Extract the (x, y) coordinate from the center of the cell holding the provided text.  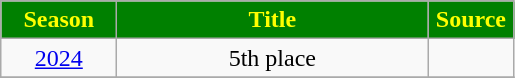
5th place (272, 58)
Title (272, 20)
Season (59, 20)
Source (471, 20)
2024 (59, 58)
